Pinpoint the cell where the given text exists, returning its [x, y] midpoint coordinate. 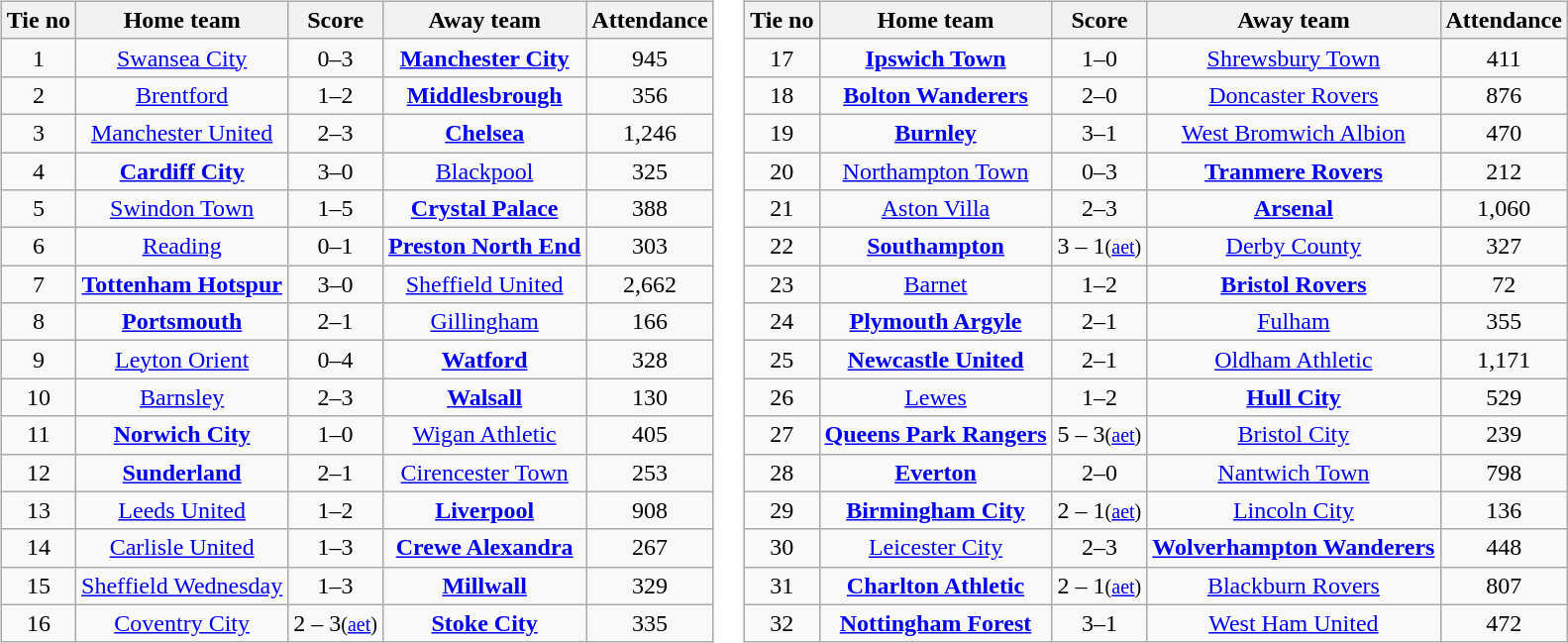
Lincoln City [1294, 510]
28 [783, 473]
Stoke City [483, 623]
2 – 3(aet) [336, 623]
Blackburn Rovers [1294, 586]
267 [650, 548]
5 [38, 209]
Watford [483, 360]
798 [1504, 473]
Shrewsbury Town [1294, 57]
Coventry City [182, 623]
0–4 [336, 360]
26 [783, 397]
Nantwich Town [1294, 473]
7 [38, 284]
Tottenham Hotspur [182, 284]
Wigan Athletic [483, 435]
4 [38, 171]
2 [38, 95]
Burnley [935, 133]
Manchester City [483, 57]
1 [38, 57]
24 [783, 322]
Norwich City [182, 435]
23 [783, 284]
Hull City [1294, 397]
19 [783, 133]
Cardiff City [182, 171]
Everton [935, 473]
0–1 [336, 247]
Queens Park Rangers [935, 435]
32 [783, 623]
Liverpool [483, 510]
327 [1504, 247]
16 [38, 623]
1–5 [336, 209]
3 [38, 133]
Barnsley [182, 397]
5 – 3(aet) [1099, 435]
303 [650, 247]
21 [783, 209]
30 [783, 548]
Plymouth Argyle [935, 322]
6 [38, 247]
Bristol City [1294, 435]
388 [650, 209]
Sheffield Wednesday [182, 586]
Newcastle United [935, 360]
807 [1504, 586]
Leyton Orient [182, 360]
West Bromwich Albion [1294, 133]
Ipswich Town [935, 57]
Aston Villa [935, 209]
14 [38, 548]
356 [650, 95]
325 [650, 171]
Preston North End [483, 247]
411 [1504, 57]
Wolverhampton Wanderers [1294, 548]
Brentford [182, 95]
239 [1504, 435]
22 [783, 247]
Fulham [1294, 322]
11 [38, 435]
529 [1504, 397]
17 [783, 57]
Crewe Alexandra [483, 548]
2,662 [650, 284]
Derby County [1294, 247]
25 [783, 360]
Doncaster Rovers [1294, 95]
72 [1504, 284]
Barnet [935, 284]
Tranmere Rovers [1294, 171]
472 [1504, 623]
10 [38, 397]
Bolton Wanderers [935, 95]
Reading [182, 247]
West Ham United [1294, 623]
Bristol Rovers [1294, 284]
Arsenal [1294, 209]
Leeds United [182, 510]
1,060 [1504, 209]
Charlton Athletic [935, 586]
166 [650, 322]
876 [1504, 95]
Millwall [483, 586]
Walsall [483, 397]
Cirencester Town [483, 473]
1,171 [1504, 360]
Birmingham City [935, 510]
329 [650, 586]
Blackpool [483, 171]
Sheffield United [483, 284]
Leicester City [935, 548]
Southampton [935, 247]
335 [650, 623]
Carlisle United [182, 548]
Swansea City [182, 57]
253 [650, 473]
8 [38, 322]
27 [783, 435]
355 [1504, 322]
9 [38, 360]
Crystal Palace [483, 209]
13 [38, 510]
20 [783, 171]
405 [650, 435]
Northampton Town [935, 171]
Chelsea [483, 133]
1,246 [650, 133]
136 [1504, 510]
Lewes [935, 397]
212 [1504, 171]
448 [1504, 548]
15 [38, 586]
945 [650, 57]
Manchester United [182, 133]
3 – 1(aet) [1099, 247]
130 [650, 397]
Portsmouth [182, 322]
12 [38, 473]
Sunderland [182, 473]
Swindon Town [182, 209]
Middlesbrough [483, 95]
Nottingham Forest [935, 623]
Oldham Athletic [1294, 360]
31 [783, 586]
470 [1504, 133]
29 [783, 510]
328 [650, 360]
908 [650, 510]
18 [783, 95]
Gillingham [483, 322]
